Provide the [X, Y] coordinate of the cell's center where the given text is located.  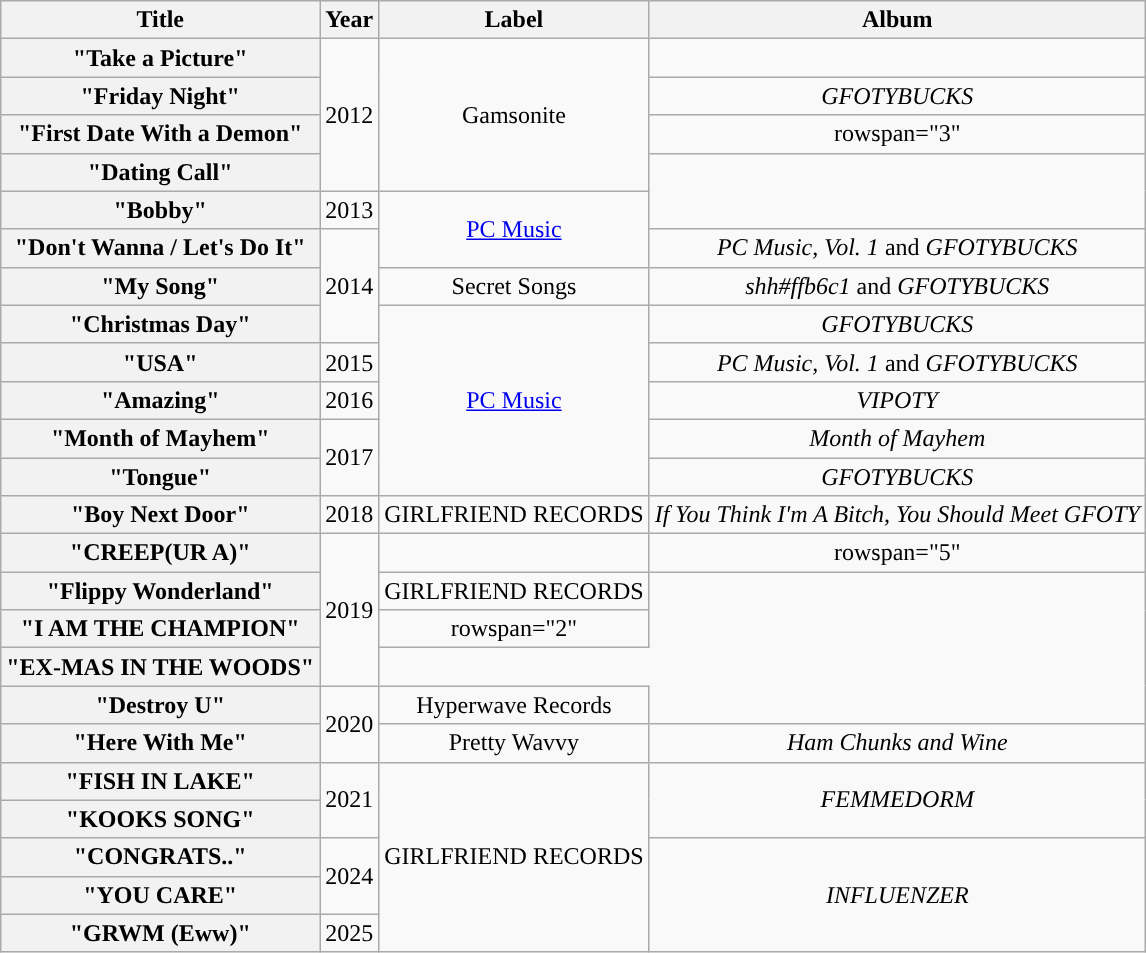
"EX-MAS IN THE WOODS" [160, 667]
"Don't Wanna / Let's Do It" [160, 248]
"Christmas Day" [160, 324]
shh#ffb6c1 and GFOTYBUCKS [897, 286]
"Bobby" [160, 210]
rowspan="5" [897, 553]
"Tongue" [160, 477]
2020 [350, 724]
2024 [350, 876]
Hyperwave Records [514, 705]
"Here With Me" [160, 743]
2017 [350, 457]
"First Date With a Demon" [160, 134]
2018 [350, 515]
"KOOKS SONG" [160, 819]
"Boy Next Door" [160, 515]
"Dating Call" [160, 172]
"FISH IN LAKE" [160, 781]
2013 [350, 210]
Gamsonite [514, 115]
VIPOTY [897, 400]
Secret Songs [514, 286]
Label [514, 20]
"My Song" [160, 286]
"Month of Mayhem" [160, 438]
"I AM THE CHAMPION" [160, 629]
"CREEP(UR A)" [160, 553]
2014 [350, 286]
INFLUENZER [897, 895]
"Friday Night" [160, 96]
rowspan="2" [514, 629]
"YOU CARE" [160, 895]
"Take a Picture" [160, 58]
Pretty Wavvy [514, 743]
"Destroy U" [160, 705]
2015 [350, 362]
Album [897, 20]
If You Think I'm A Bitch, You Should Meet GFOTY [897, 515]
"Flippy Wonderland" [160, 591]
2025 [350, 933]
Year [350, 20]
2019 [350, 610]
Month of Mayhem [897, 438]
"Amazing" [160, 400]
2012 [350, 115]
FEMMEDORM [897, 800]
"GRWM (Eww)" [160, 933]
rowspan="3" [897, 134]
2021 [350, 800]
Ham Chunks and Wine [897, 743]
"CONGRATS.." [160, 857]
2016 [350, 400]
Title [160, 20]
"USA" [160, 362]
